Extract the (x, y) coordinate from the center of the cell holding the provided text.  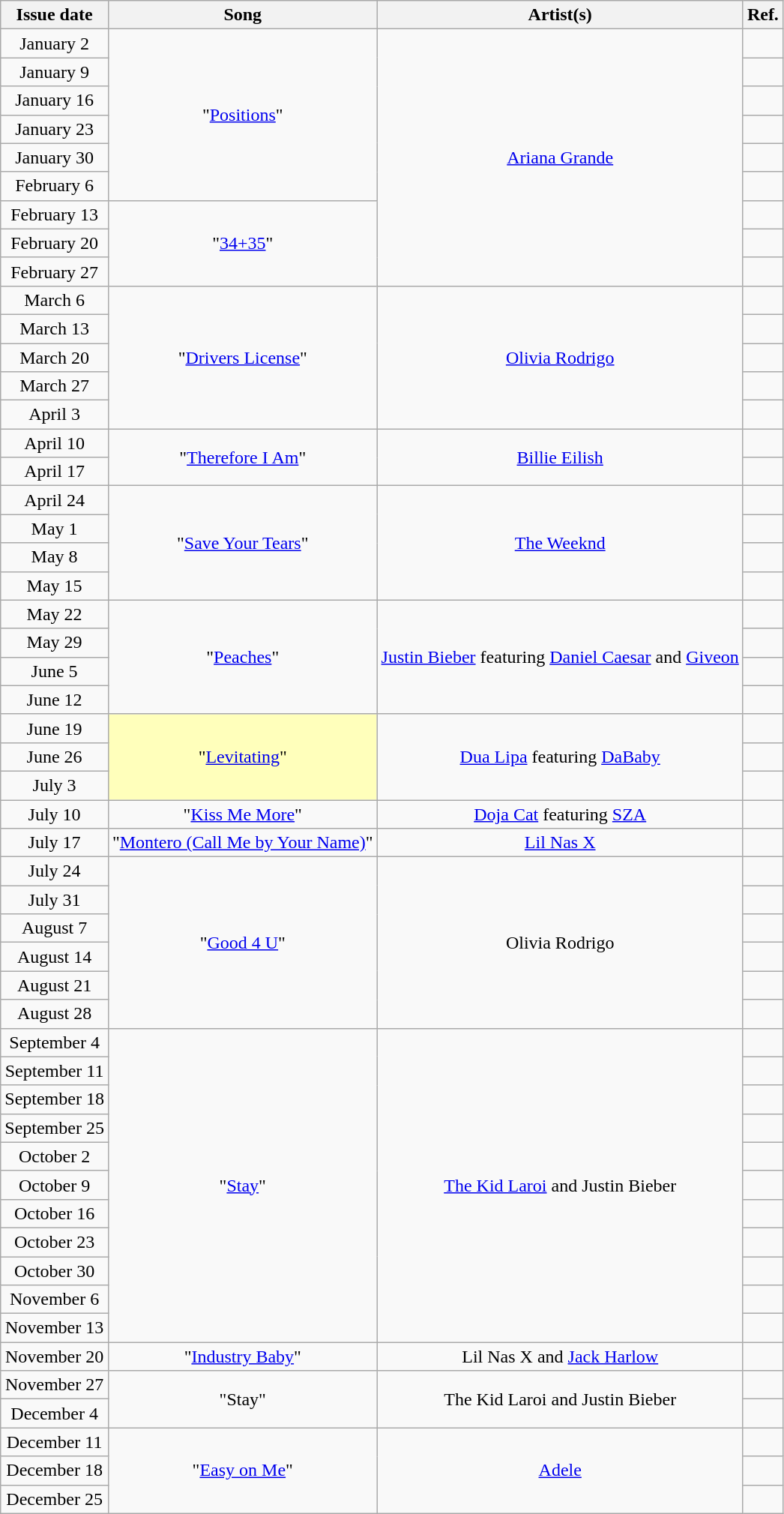
June 26 (55, 757)
April 10 (55, 443)
Song (243, 15)
April 3 (55, 415)
November 6 (55, 1300)
"Positions" (243, 115)
Lil Nas X and Jack Harlow (560, 1357)
"34+35" (243, 243)
October 30 (55, 1271)
June 19 (55, 728)
January 9 (55, 72)
July 3 (55, 785)
December 11 (55, 1442)
April 17 (55, 472)
"Montero (Call Me by Your Name)" (243, 843)
March 27 (55, 386)
June 12 (55, 700)
Billie Eilish (560, 457)
Issue date (55, 15)
July 24 (55, 871)
July 31 (55, 900)
The Weeknd (560, 543)
November 13 (55, 1328)
Adele (560, 1471)
"Save Your Tears" (243, 543)
"Industry Baby" (243, 1357)
Dua Lipa featuring DaBaby (560, 757)
July 10 (55, 814)
Artist(s) (560, 15)
May 1 (55, 529)
December 4 (55, 1414)
March 6 (55, 300)
January 2 (55, 43)
Doja Cat featuring SZA (560, 814)
January 16 (55, 100)
April 24 (55, 500)
"Therefore I Am" (243, 457)
January 23 (55, 129)
"Kiss Me More" (243, 814)
February 13 (55, 214)
"Levitating" (243, 757)
February 27 (55, 271)
January 30 (55, 157)
Justin Bieber featuring Daniel Caesar and Giveon (560, 657)
"Peaches" (243, 657)
Lil Nas X (560, 843)
February 20 (55, 243)
October 23 (55, 1242)
October 16 (55, 1213)
"Easy on Me" (243, 1471)
September 11 (55, 1071)
September 25 (55, 1128)
May 22 (55, 614)
March 20 (55, 358)
August 7 (55, 928)
October 9 (55, 1185)
March 13 (55, 328)
August 21 (55, 985)
June 5 (55, 671)
May 29 (55, 643)
"Drivers License" (243, 357)
September 4 (55, 1042)
November 27 (55, 1385)
"Good 4 U" (243, 943)
July 17 (55, 843)
May 15 (55, 586)
December 25 (55, 1499)
May 8 (55, 557)
Ariana Grande (560, 157)
Ref. (763, 15)
February 6 (55, 186)
August 28 (55, 1014)
September 18 (55, 1099)
November 20 (55, 1357)
August 14 (55, 957)
December 18 (55, 1471)
October 2 (55, 1156)
